Extract the [X, Y] coordinate from the center of the cell holding the provided text.  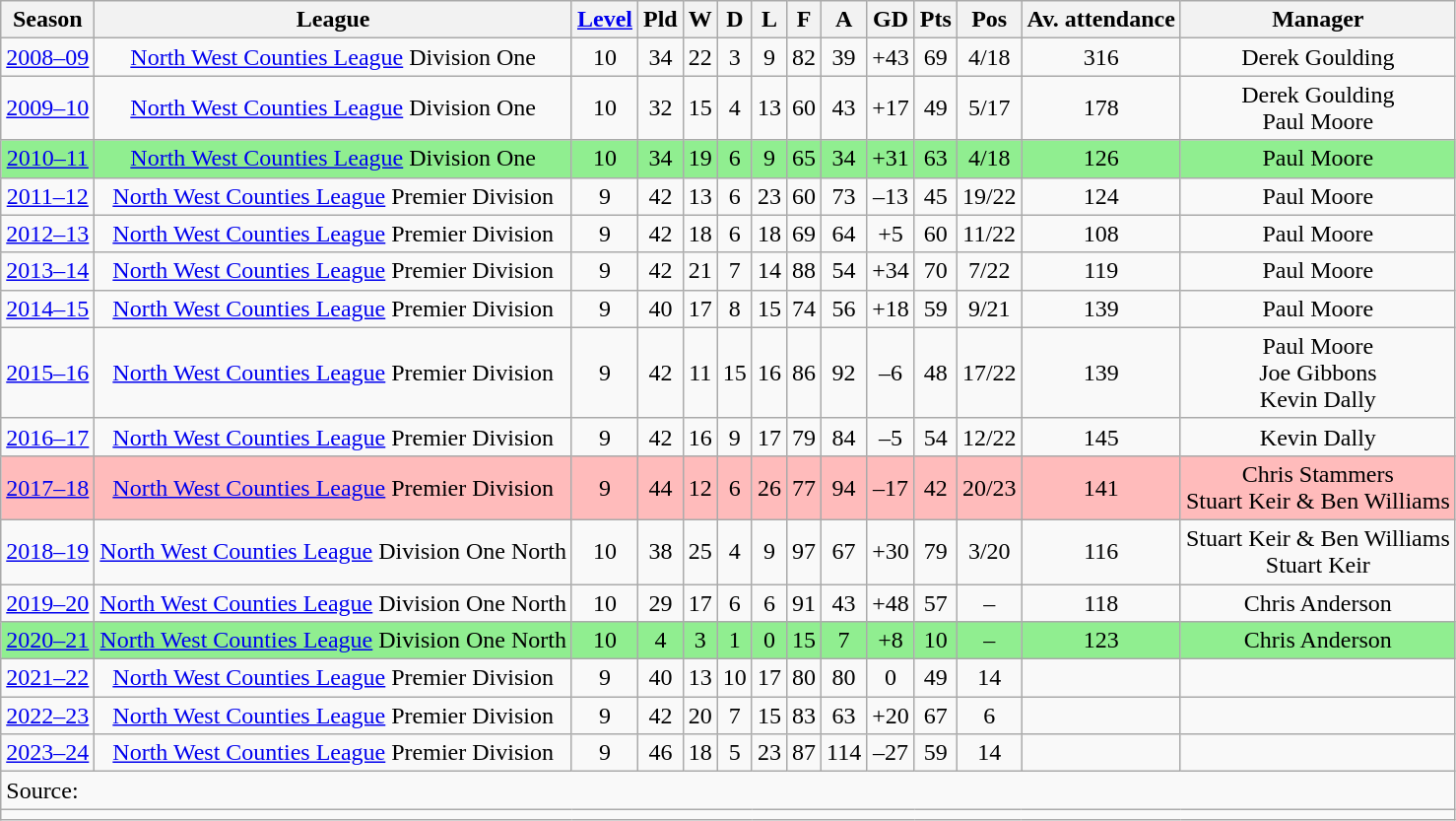
3/20 [989, 552]
Pld [661, 20]
+17 [891, 108]
12/22 [989, 437]
44 [661, 487]
+30 [891, 552]
A [844, 20]
145 [1101, 437]
2019–20 [47, 602]
Level [605, 20]
W [699, 20]
123 [1101, 641]
57 [936, 602]
22 [699, 57]
2021–22 [47, 678]
Av. attendance [1101, 20]
38 [661, 552]
21 [699, 271]
1 [735, 641]
Pos [989, 20]
92 [844, 373]
2018–19 [47, 552]
+18 [891, 308]
2012–13 [47, 234]
+8 [891, 641]
7/22 [989, 271]
126 [1101, 159]
70 [936, 271]
124 [1101, 196]
–5 [891, 437]
91 [804, 602]
+20 [891, 716]
17/22 [989, 373]
–17 [891, 487]
D [735, 20]
108 [1101, 234]
GD [891, 20]
5 [735, 753]
Source: [729, 790]
Kevin Dally [1318, 437]
+43 [891, 57]
87 [804, 753]
2015–16 [47, 373]
56 [844, 308]
118 [1101, 602]
–6 [891, 373]
+5 [891, 234]
141 [1101, 487]
316 [1101, 57]
11/22 [989, 234]
116 [1101, 552]
12 [699, 487]
84 [844, 437]
26 [768, 487]
77 [804, 487]
2014–15 [47, 308]
46 [661, 753]
+34 [891, 271]
2020–21 [47, 641]
65 [804, 159]
2010–11 [47, 159]
Derek GouldingPaul Moore [1318, 108]
Paul MooreJoe GibbonsKevin Dally [1318, 373]
29 [661, 602]
45 [936, 196]
+31 [891, 159]
2008–09 [47, 57]
2009–10 [47, 108]
2013–14 [47, 271]
2022–23 [47, 716]
2011–12 [47, 196]
64 [844, 234]
Pts [936, 20]
2023–24 [47, 753]
9/21 [989, 308]
82 [804, 57]
114 [844, 753]
–13 [891, 196]
Manager [1318, 20]
119 [1101, 271]
5/17 [989, 108]
74 [804, 308]
League [333, 20]
94 [844, 487]
2016–17 [47, 437]
25 [699, 552]
11 [699, 373]
F [804, 20]
20/23 [989, 487]
Stuart Keir & Ben WilliamsStuart Keir [1318, 552]
8 [735, 308]
Chris StammersStuart Keir & Ben Williams [1318, 487]
97 [804, 552]
32 [661, 108]
2017–18 [47, 487]
19 [699, 159]
L [768, 20]
88 [804, 271]
19/22 [989, 196]
39 [844, 57]
178 [1101, 108]
83 [804, 716]
Season [47, 20]
86 [804, 373]
73 [844, 196]
20 [699, 716]
Derek Goulding [1318, 57]
+48 [891, 602]
48 [936, 373]
–27 [891, 753]
